Return the [X, Y] coordinate for the center point of the cell that contains the specified text.  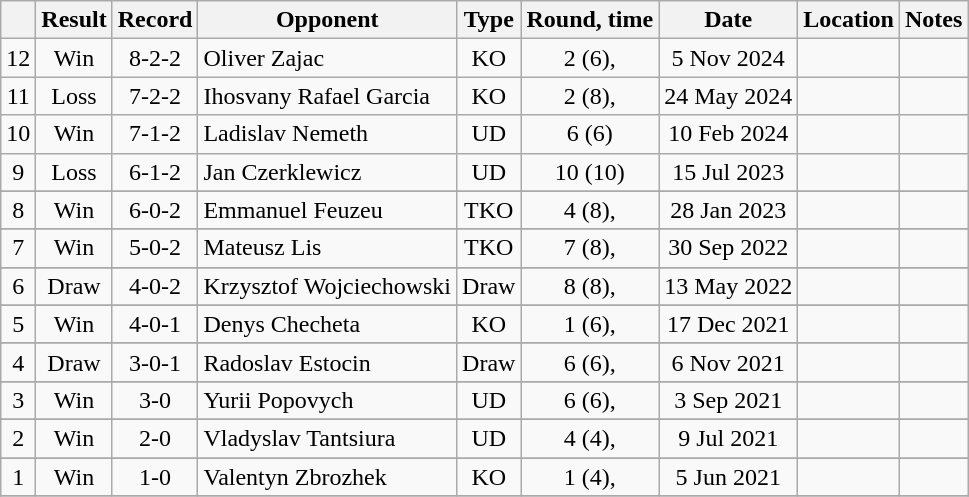
9 Jul 2021 [728, 438]
2 (6), [590, 58]
13 May 2022 [728, 286]
4 (4), [590, 438]
Location [849, 20]
Date [728, 20]
Yurii Popovych [328, 400]
8 [18, 210]
4-0-1 [155, 324]
2-0 [155, 438]
Jan Czerklewicz [328, 172]
24 May 2024 [728, 96]
5 Nov 2024 [728, 58]
12 [18, 58]
10 Feb 2024 [728, 134]
Result [74, 20]
8-2-2 [155, 58]
3-0 [155, 400]
Radoslav Estocin [328, 362]
10 (10) [590, 172]
2 (8), [590, 96]
10 [18, 134]
6 Nov 2021 [728, 362]
17 Dec 2021 [728, 324]
Mateusz Lis [328, 248]
1 (6), [590, 324]
3 [18, 400]
Ihosvany Rafael Garcia [328, 96]
Ladislav Nemeth [328, 134]
8 (8), [590, 286]
6-1-2 [155, 172]
7 [18, 248]
6-0-2 [155, 210]
6 (6) [590, 134]
Vladyslav Tantsiura [328, 438]
Record [155, 20]
15 Jul 2023 [728, 172]
Opponent [328, 20]
6 [18, 286]
11 [18, 96]
5-0-2 [155, 248]
Krzysztof Wojciechowski [328, 286]
3-0-1 [155, 362]
Oliver Zajac [328, 58]
5 Jun 2021 [728, 477]
4 [18, 362]
Round, time [590, 20]
28 Jan 2023 [728, 210]
Notes [933, 20]
5 [18, 324]
1-0 [155, 477]
7-2-2 [155, 96]
1 (4), [590, 477]
1 [18, 477]
7 (8), [590, 248]
4-0-2 [155, 286]
9 [18, 172]
2 [18, 438]
7-1-2 [155, 134]
3 Sep 2021 [728, 400]
30 Sep 2022 [728, 248]
Type [489, 20]
Denys Checheta [328, 324]
4 (8), [590, 210]
Emmanuel Feuzeu [328, 210]
Valentyn Zbrozhek [328, 477]
